Search for the cell housing the specified text and yield its (X, Y) center coordinate. 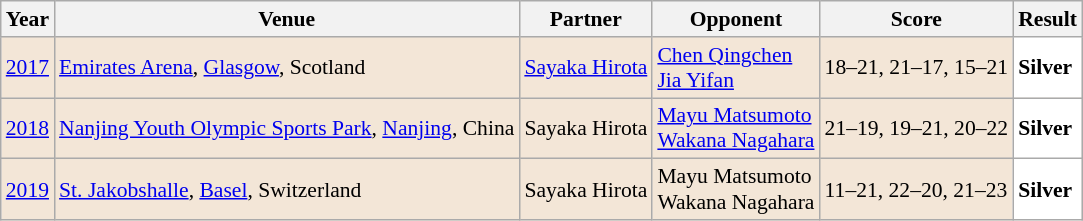
St. Jakobshalle, Basel, Switzerland (286, 190)
Chen Qingchen Jia Yifan (736, 68)
2018 (28, 128)
2017 (28, 68)
Partner (586, 19)
Year (28, 19)
Score (917, 19)
21–19, 19–21, 20–22 (917, 128)
18–21, 21–17, 15–21 (917, 68)
Emirates Arena, Glasgow, Scotland (286, 68)
11–21, 22–20, 21–23 (917, 190)
Venue (286, 19)
Nanjing Youth Olympic Sports Park, Nanjing, China (286, 128)
Opponent (736, 19)
2019 (28, 190)
Result (1048, 19)
